For the text-containing cell, return its midpoint in [x, y] coordinate format. 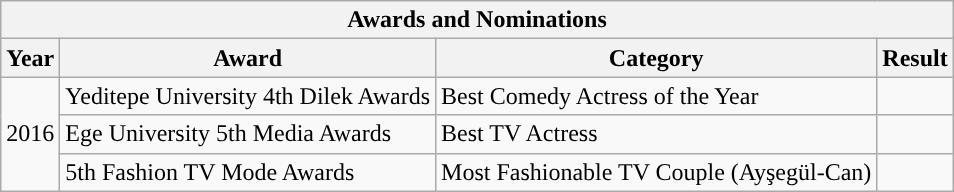
Awards and Nominations [477, 20]
2016 [30, 134]
Ege University 5th Media Awards [248, 134]
Yeditepe University 4th Dilek Awards [248, 96]
Most Fashionable TV Couple (Ayşegül-Can) [656, 172]
Category [656, 58]
Result [915, 58]
5th Fashion TV Mode Awards [248, 172]
Award [248, 58]
Best Comedy Actress of the Year [656, 96]
Year [30, 58]
Best TV Actress [656, 134]
